Scan for the cell matching the given text and deliver its (x, y) coordinate at center. 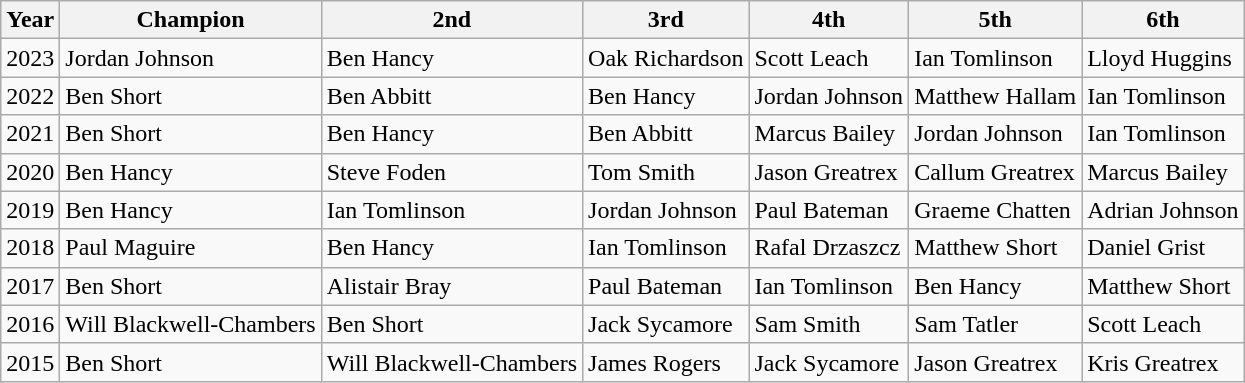
2016 (30, 324)
Sam Smith (829, 324)
Tom Smith (666, 172)
Matthew Hallam (996, 96)
Sam Tatler (996, 324)
2023 (30, 58)
2020 (30, 172)
2022 (30, 96)
6th (1163, 20)
Year (30, 20)
Oak Richardson (666, 58)
James Rogers (666, 362)
2nd (452, 20)
Adrian Johnson (1163, 210)
3rd (666, 20)
Rafal Drzaszcz (829, 248)
2021 (30, 134)
Lloyd Huggins (1163, 58)
2015 (30, 362)
Daniel Grist (1163, 248)
Paul Maguire (190, 248)
4th (829, 20)
2017 (30, 286)
2018 (30, 248)
Callum Greatrex (996, 172)
Graeme Chatten (996, 210)
Champion (190, 20)
5th (996, 20)
2019 (30, 210)
Kris Greatrex (1163, 362)
Alistair Bray (452, 286)
Steve Foden (452, 172)
